For the text-containing cell, return its midpoint in (x, y) coordinate format. 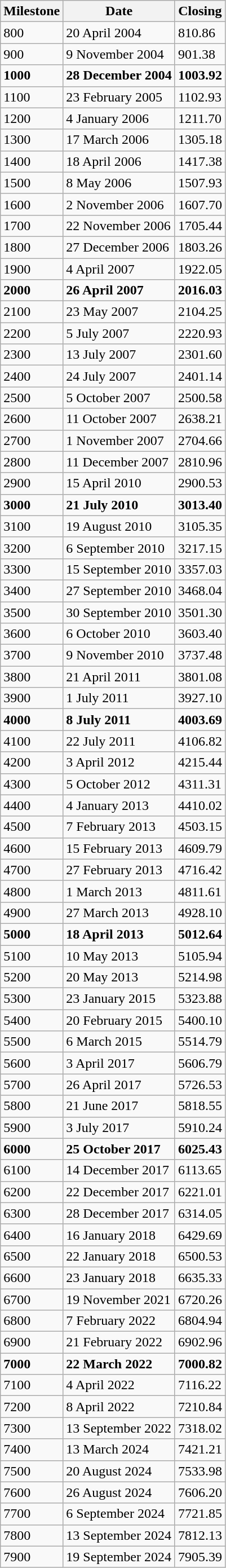
4609.79 (200, 848)
6 October 2010 (119, 634)
2810.96 (200, 462)
9 November 2010 (119, 655)
7421.21 (200, 1450)
4 January 2006 (119, 118)
3927.10 (200, 698)
1705.44 (200, 226)
7318.02 (200, 1428)
18 April 2006 (119, 161)
1507.93 (200, 183)
19 November 2021 (119, 1299)
2 November 2006 (119, 204)
6804.94 (200, 1321)
8 April 2022 (119, 1407)
4716.42 (200, 870)
4311.31 (200, 784)
14 December 2017 (119, 1170)
1400 (32, 161)
7400 (32, 1450)
22 March 2022 (119, 1364)
4400 (32, 805)
5726.53 (200, 1085)
1900 (32, 269)
5000 (32, 934)
13 March 2024 (119, 1450)
6500.53 (200, 1256)
2100 (32, 312)
5600 (32, 1063)
4300 (32, 784)
20 August 2024 (119, 1471)
7905.39 (200, 1557)
4106.82 (200, 741)
2700 (32, 441)
3603.40 (200, 634)
4100 (32, 741)
4200 (32, 763)
7600 (32, 1492)
5300 (32, 999)
3468.04 (200, 591)
1102.93 (200, 97)
1922.05 (200, 269)
2500 (32, 398)
15 September 2010 (119, 569)
6300 (32, 1213)
4410.02 (200, 805)
20 April 2004 (119, 33)
22 January 2018 (119, 1256)
5400.10 (200, 1020)
7606.20 (200, 1492)
1100 (32, 97)
5700 (32, 1085)
1800 (32, 247)
Closing (200, 11)
15 April 2010 (119, 483)
Milestone (32, 11)
17 March 2006 (119, 140)
7700 (32, 1514)
18 April 2013 (119, 934)
810.86 (200, 33)
16 January 2018 (119, 1235)
5910.24 (200, 1127)
3400 (32, 591)
4700 (32, 870)
5900 (32, 1127)
1 July 2011 (119, 698)
4503.15 (200, 827)
2104.25 (200, 312)
5514.79 (200, 1042)
26 April 2007 (119, 290)
7200 (32, 1407)
6800 (32, 1321)
3300 (32, 569)
Date (119, 11)
6025.43 (200, 1149)
25 October 2017 (119, 1149)
5606.79 (200, 1063)
22 November 2006 (119, 226)
19 September 2024 (119, 1557)
900 (32, 54)
3105.35 (200, 526)
5012.64 (200, 934)
3217.15 (200, 548)
13 September 2022 (119, 1428)
11 December 2007 (119, 462)
23 January 2015 (119, 999)
7 February 2013 (119, 827)
9 November 2004 (119, 54)
13 July 2007 (119, 355)
6900 (32, 1342)
2638.21 (200, 419)
2200 (32, 333)
1500 (32, 183)
7000.82 (200, 1364)
3600 (32, 634)
3000 (32, 505)
15 February 2013 (119, 848)
3500 (32, 612)
7210.84 (200, 1407)
23 May 2007 (119, 312)
4600 (32, 848)
4000 (32, 720)
3900 (32, 698)
2016.03 (200, 290)
22 December 2017 (119, 1192)
5105.94 (200, 956)
13 September 2024 (119, 1535)
1003.92 (200, 76)
3737.48 (200, 655)
2401.14 (200, 376)
6221.01 (200, 1192)
1417.38 (200, 161)
3100 (32, 526)
7900 (32, 1557)
28 December 2017 (119, 1213)
3 July 2017 (119, 1127)
21 July 2010 (119, 505)
11 October 2007 (119, 419)
21 June 2017 (119, 1106)
8 May 2006 (119, 183)
23 February 2005 (119, 97)
20 February 2015 (119, 1020)
20 May 2013 (119, 977)
800 (32, 33)
3200 (32, 548)
6600 (32, 1278)
6635.33 (200, 1278)
1600 (32, 204)
7116.22 (200, 1385)
6400 (32, 1235)
7800 (32, 1535)
1000 (32, 76)
6720.26 (200, 1299)
901.38 (200, 54)
23 January 2018 (119, 1278)
1 March 2013 (119, 891)
5214.98 (200, 977)
7300 (32, 1428)
1305.18 (200, 140)
4900 (32, 913)
6902.96 (200, 1342)
7721.85 (200, 1514)
4500 (32, 827)
27 February 2013 (119, 870)
27 March 2013 (119, 913)
2900.53 (200, 483)
1200 (32, 118)
6200 (32, 1192)
7000 (32, 1364)
6700 (32, 1299)
30 September 2010 (119, 612)
5500 (32, 1042)
28 December 2004 (119, 76)
26 April 2017 (119, 1085)
2900 (32, 483)
2600 (32, 419)
7533.98 (200, 1471)
1 November 2007 (119, 441)
5100 (32, 956)
6000 (32, 1149)
3357.03 (200, 569)
4003.69 (200, 720)
3801.08 (200, 677)
5400 (32, 1020)
2704.66 (200, 441)
6429.69 (200, 1235)
1300 (32, 140)
3700 (32, 655)
6 September 2010 (119, 548)
10 May 2013 (119, 956)
24 July 2007 (119, 376)
2800 (32, 462)
7812.13 (200, 1535)
5200 (32, 977)
5 October 2012 (119, 784)
4928.10 (200, 913)
1607.70 (200, 204)
2220.93 (200, 333)
27 September 2010 (119, 591)
3 April 2012 (119, 763)
2400 (32, 376)
2000 (32, 290)
3800 (32, 677)
6500 (32, 1256)
4215.44 (200, 763)
22 July 2011 (119, 741)
4 January 2013 (119, 805)
4800 (32, 891)
6 September 2024 (119, 1514)
7500 (32, 1471)
5818.55 (200, 1106)
6 March 2015 (119, 1042)
2301.60 (200, 355)
26 August 2024 (119, 1492)
3 April 2017 (119, 1063)
4 April 2007 (119, 269)
5800 (32, 1106)
1700 (32, 226)
7 February 2022 (119, 1321)
4811.61 (200, 891)
3501.30 (200, 612)
7100 (32, 1385)
8 July 2011 (119, 720)
21 February 2022 (119, 1342)
6113.65 (200, 1170)
5323.88 (200, 999)
19 August 2010 (119, 526)
27 December 2006 (119, 247)
6100 (32, 1170)
21 April 2011 (119, 677)
5 July 2007 (119, 333)
6314.05 (200, 1213)
2300 (32, 355)
2500.58 (200, 398)
1211.70 (200, 118)
1803.26 (200, 247)
3013.40 (200, 505)
4 April 2022 (119, 1385)
5 October 2007 (119, 398)
